Extract the (x, y) coordinate from the center of the cell holding the provided text.  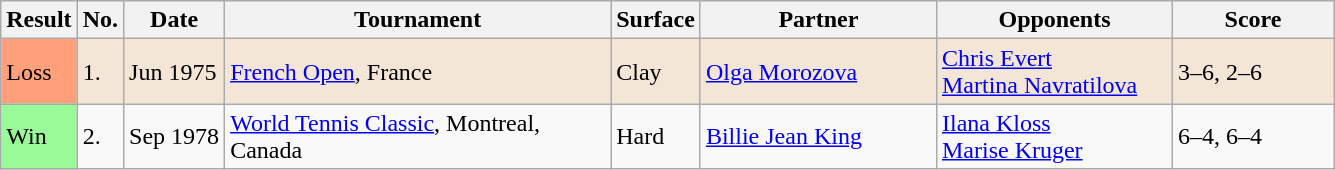
Jun 1975 (174, 72)
Partner (818, 20)
Score (1254, 20)
World Tennis Classic, Montreal, Canada (418, 136)
Sep 1978 (174, 136)
1. (100, 72)
Olga Morozova (818, 72)
Date (174, 20)
Ilana Kloss Marise Kruger (1054, 136)
Surface (656, 20)
No. (100, 20)
Billie Jean King (818, 136)
2. (100, 136)
Loss (39, 72)
Opponents (1054, 20)
3–6, 2–6 (1254, 72)
Result (39, 20)
Tournament (418, 20)
Chris Evert Martina Navratilova (1054, 72)
Win (39, 136)
6–4, 6–4 (1254, 136)
French Open, France (418, 72)
Clay (656, 72)
Hard (656, 136)
